For the text-containing cell, return its midpoint in [x, y] coordinate format. 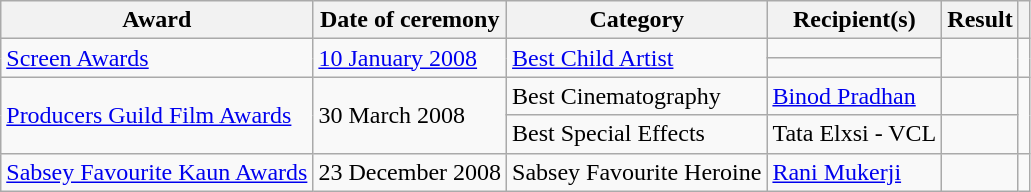
10 January 2008 [410, 58]
Category [637, 20]
Recipient(s) [854, 20]
Sabsey Favourite Heroine [637, 172]
Sabsey Favourite Kaun Awards [157, 172]
Date of ceremony [410, 20]
Best Child Artist [637, 58]
Producers Guild Film Awards [157, 115]
Screen Awards [157, 58]
Tata Elxsi - VCL [854, 134]
Best Special Effects [637, 134]
Result [980, 20]
23 December 2008 [410, 172]
Binod Pradhan [854, 96]
Award [157, 20]
30 March 2008 [410, 115]
Rani Mukerji [854, 172]
Best Cinematography [637, 96]
